Return [X, Y] of the center of cell containing provided text 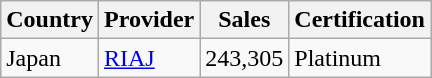
Country [50, 20]
RIAJ [148, 58]
Provider [148, 20]
Sales [244, 20]
243,305 [244, 58]
Japan [50, 58]
Platinum [360, 58]
Certification [360, 20]
